Output the (X, Y) coordinate of the center of the cell containing the given text.  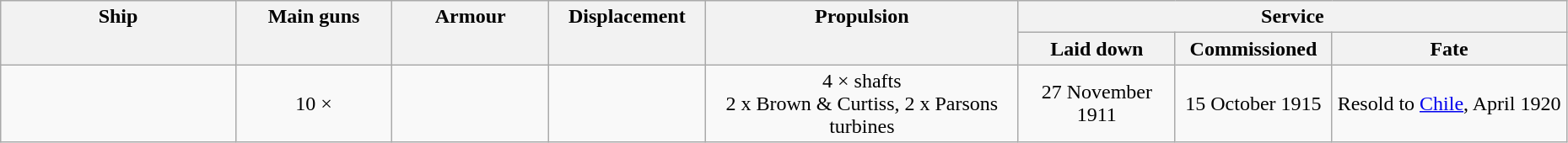
Fate (1449, 49)
Propulsion (862, 33)
4 × shafts2 x Brown & Curtiss, 2 x Parsons turbines (862, 103)
Resold to Chile, April 1920 (1449, 103)
10 × (314, 103)
27 November 1911 (1097, 103)
Displacement (628, 33)
15 October 1915 (1253, 103)
Armour (471, 33)
Laid down (1097, 49)
Main guns (314, 33)
Commissioned (1253, 49)
Service (1292, 17)
Ship (118, 33)
